Return the [X, Y] coordinate for the center point of the cell that contains the specified text.  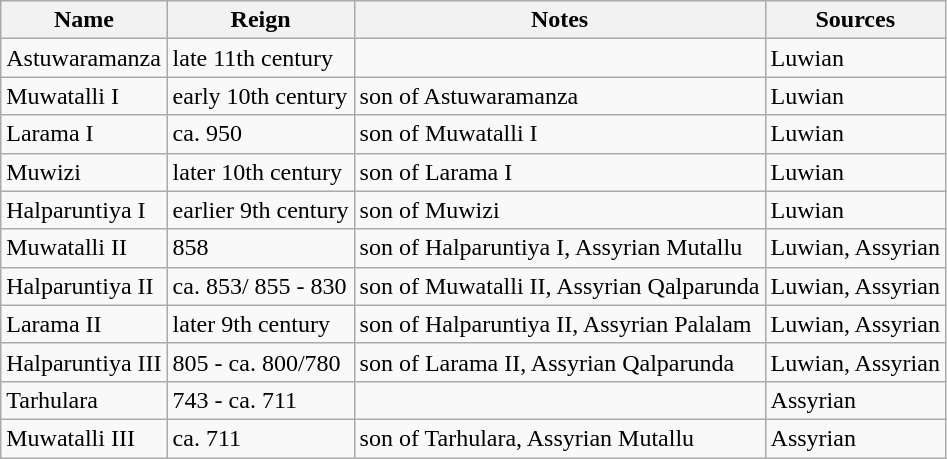
later 9th century [260, 324]
son of Halparuntiya II, Assyrian Palalam [560, 324]
son of Tarhulara, Assyrian Mutallu [560, 438]
Larama II [84, 324]
805 - ca. 800/780 [260, 362]
Astuwaramanza [84, 58]
Notes [560, 20]
early 10th century [260, 96]
late 11th century [260, 58]
Reign [260, 20]
Muwatalli III [84, 438]
later 10th century [260, 172]
858 [260, 248]
Larama I [84, 134]
ca. 853/ 855 - 830 [260, 286]
Muwatalli II [84, 248]
Tarhulara [84, 400]
Muwizi [84, 172]
son of Muwatalli II, Assyrian Qalparunda [560, 286]
ca. 950 [260, 134]
son of Larama II, Assyrian Qalparunda [560, 362]
Halparuntiya III [84, 362]
Muwatalli I [84, 96]
son of Halparuntiya I, Assyrian Mutallu [560, 248]
Halparuntiya II [84, 286]
earlier 9th century [260, 210]
son of Muwatalli I [560, 134]
son of Astuwaramanza [560, 96]
ca. 711 [260, 438]
Name [84, 20]
Halparuntiya I [84, 210]
son of Muwizi [560, 210]
Sources [855, 20]
743 - ca. 711 [260, 400]
son of Larama I [560, 172]
